Search for the cell housing the specified text and yield its [x, y] center coordinate. 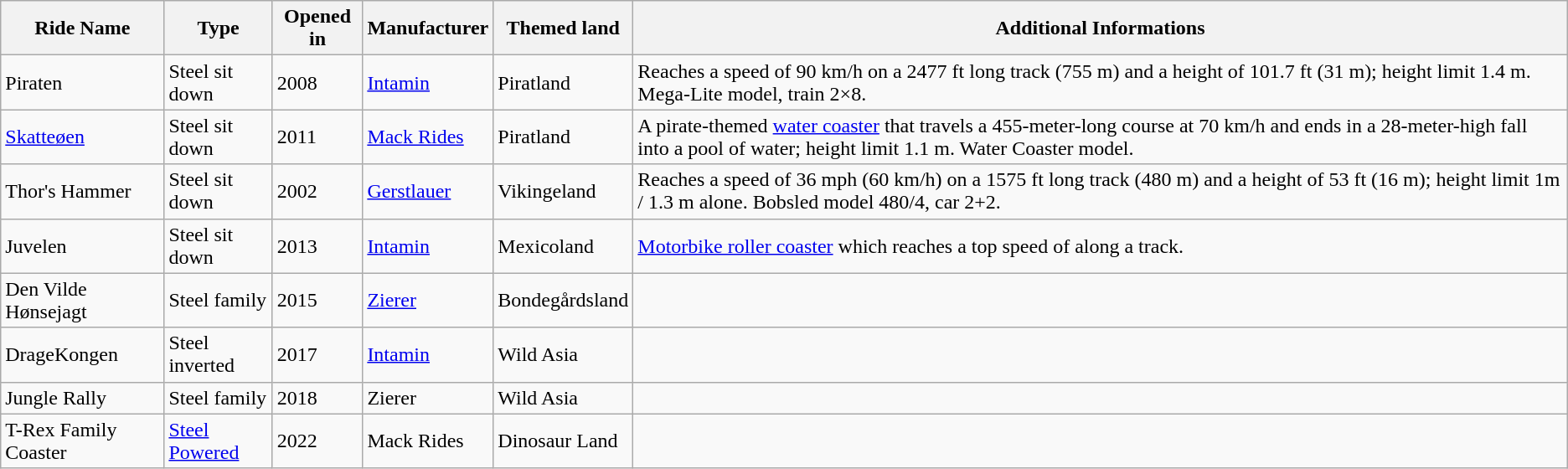
2018 [317, 398]
Gerstlauer [428, 191]
Jungle Rally [82, 398]
Opened in [317, 28]
Vikingeland [563, 191]
Mexicoland [563, 246]
Steel Powered [218, 441]
Piraten [82, 82]
Steel inverted [218, 355]
Reaches a speed of 90 km/h on a 2477 ft long track (755 m) and a height of 101.7 ft (31 m); height limit 1.4 m. Mega-Lite model, train 2×8. [1101, 82]
2017 [317, 355]
Thor's Hammer [82, 191]
2002 [317, 191]
Manufacturer [428, 28]
2022 [317, 441]
Motorbike roller coaster which reaches a top speed of along a track. [1101, 246]
Juvelen [82, 246]
Additional Informations [1101, 28]
T-Rex Family Coaster [82, 441]
2011 [317, 137]
DrageKongen [82, 355]
Ride Name [82, 28]
Themed land [563, 28]
Bondegårdsland [563, 300]
2015 [317, 300]
Skatteøen [82, 137]
Dinosaur Land [563, 441]
2008 [317, 82]
Type [218, 28]
2013 [317, 246]
Den Vilde Hønsejagt [82, 300]
